Provide the (X, Y) coordinate of the cell's center where the given text is located.  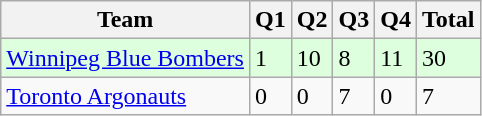
30 (448, 58)
8 (354, 58)
10 (312, 58)
Q1 (270, 20)
Team (126, 20)
Q2 (312, 20)
11 (396, 58)
Total (448, 20)
Q3 (354, 20)
Toronto Argonauts (126, 96)
Q4 (396, 20)
1 (270, 58)
Winnipeg Blue Bombers (126, 58)
